Search for the cell housing the specified text and yield its (x, y) center coordinate. 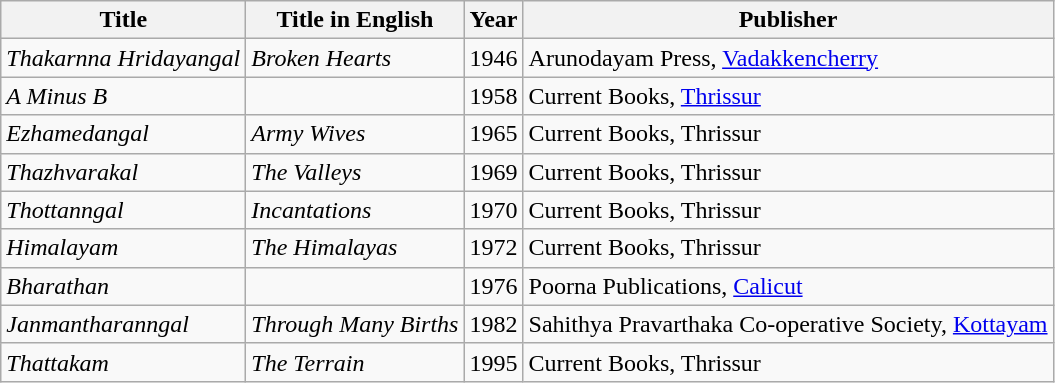
The Valleys (355, 172)
1958 (494, 96)
Army Wives (355, 134)
1970 (494, 210)
Incantations (355, 210)
1972 (494, 248)
Thattakam (124, 362)
Title (124, 20)
Sahithya Pravarthaka Co-operative Society, Kottayam (788, 324)
1982 (494, 324)
Thazhvarakal (124, 172)
Bharathan (124, 286)
1946 (494, 58)
1995 (494, 362)
Title in English (355, 20)
Thakarnna Hridayangal (124, 58)
The Terrain (355, 362)
Year (494, 20)
Through Many Births (355, 324)
A Minus B (124, 96)
Poorna Publications, Calicut (788, 286)
Himalayam (124, 248)
Broken Hearts (355, 58)
Publisher (788, 20)
1969 (494, 172)
Janmantharanngal (124, 324)
The Himalayas (355, 248)
1965 (494, 134)
Ezhamedangal (124, 134)
Arunodayam Press, Vadakkencherry (788, 58)
Thottanngal (124, 210)
1976 (494, 286)
